Return the [x, y] coordinate for the center point of the cell that contains the specified text.  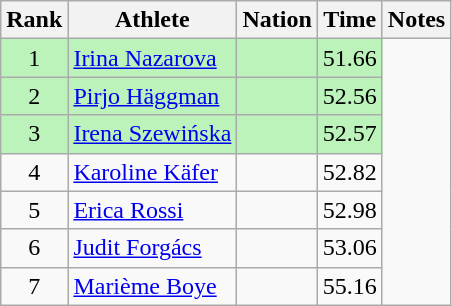
55.16 [350, 286]
2 [34, 96]
Time [350, 20]
Notes [416, 20]
51.66 [350, 58]
Marième Boye [152, 286]
53.06 [350, 248]
Athlete [152, 20]
Nation [277, 20]
Rank [34, 20]
1 [34, 58]
Pirjo Häggman [152, 96]
6 [34, 248]
Erica Rossi [152, 210]
3 [34, 134]
Judit Forgács [152, 248]
52.57 [350, 134]
52.56 [350, 96]
5 [34, 210]
52.98 [350, 210]
Irena Szewińska [152, 134]
Karoline Käfer [152, 172]
4 [34, 172]
Irina Nazarova [152, 58]
7 [34, 286]
52.82 [350, 172]
